Extract the [X, Y] coordinate from the center of the cell holding the provided text.  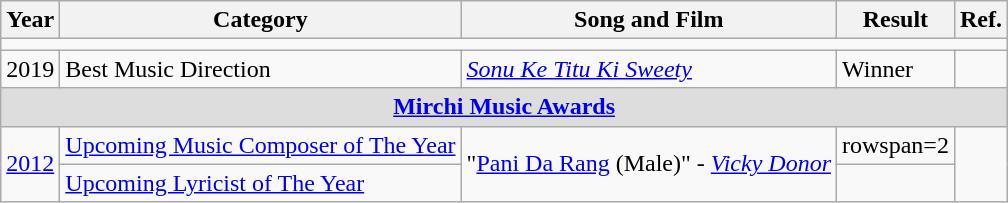
Mirchi Music Awards [504, 107]
Upcoming Lyricist of The Year [260, 183]
Best Music Direction [260, 69]
Winner [896, 69]
Category [260, 20]
Year [30, 20]
2019 [30, 69]
Result [896, 20]
Sonu Ke Titu Ki Sweety [648, 69]
Ref. [980, 20]
"Pani Da Rang (Male)" - Vicky Donor [648, 164]
Upcoming Music Composer of The Year [260, 145]
Song and Film [648, 20]
rowspan=2 [896, 145]
2012 [30, 164]
